Extract the [x, y] coordinate from the center of the cell holding the provided text.  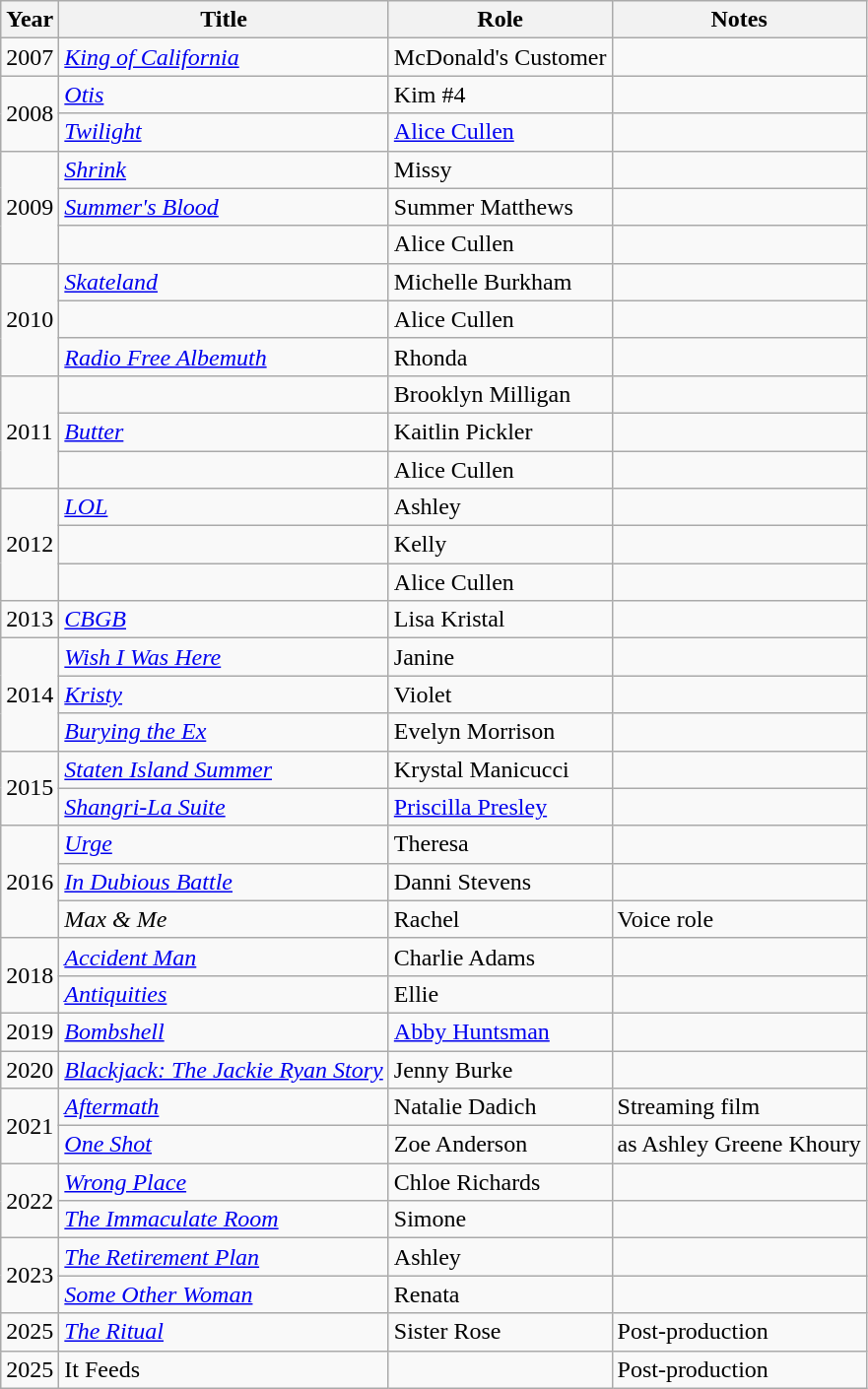
Kaitlin Pickler [501, 431]
Streaming film [739, 1107]
Year [30, 20]
Staten Island Summer [224, 769]
Accident Man [224, 957]
Shrink [224, 169]
Some Other Woman [224, 1294]
Role [501, 20]
Summer Matthews [501, 207]
Kim #4 [501, 95]
Notes [739, 20]
Lisa Kristal [501, 620]
Missy [501, 169]
Abby Huntsman [501, 1031]
The Ritual [224, 1332]
The Immaculate Room [224, 1220]
Radio Free Albemuth [224, 357]
Blackjack: The Jackie Ryan Story [224, 1069]
Rachel [501, 919]
2016 [30, 882]
2021 [30, 1126]
Wrong Place [224, 1182]
Chloe Richards [501, 1182]
Michelle Burkham [501, 282]
Bombshell [224, 1031]
2015 [30, 788]
Burying the Ex [224, 732]
Janine [501, 657]
2009 [30, 207]
2007 [30, 57]
Violet [501, 694]
Simone [501, 1220]
Butter [224, 431]
2010 [30, 319]
Jenny Burke [501, 1069]
2013 [30, 620]
CBGB [224, 620]
It Feeds [224, 1369]
Danni Stevens [501, 882]
The Retirement Plan [224, 1257]
2019 [30, 1031]
Sister Rose [501, 1332]
One Shot [224, 1145]
as Ashley Greene Khoury [739, 1145]
Skateland [224, 282]
2008 [30, 113]
Kelly [501, 545]
Krystal Manicucci [501, 769]
Natalie Dadich [501, 1107]
Kristy [224, 694]
2020 [30, 1069]
LOL [224, 507]
Brooklyn Milligan [501, 394]
Summer's Blood [224, 207]
Max & Me [224, 919]
McDonald's Customer [501, 57]
In Dubious Battle [224, 882]
Wish I Was Here [224, 657]
Charlie Adams [501, 957]
Priscilla Presley [501, 807]
Title [224, 20]
2023 [30, 1276]
2014 [30, 694]
2018 [30, 975]
Rhonda [501, 357]
Otis [224, 95]
Antiquities [224, 994]
2022 [30, 1201]
Voice role [739, 919]
Theresa [501, 844]
Urge [224, 844]
Shangri-La Suite [224, 807]
King of California [224, 57]
Zoe Anderson [501, 1145]
Twilight [224, 132]
Aftermath [224, 1107]
Ellie [501, 994]
2012 [30, 545]
2011 [30, 431]
Evelyn Morrison [501, 732]
Renata [501, 1294]
